Search for the cell housing the specified text and yield its [X, Y] center coordinate. 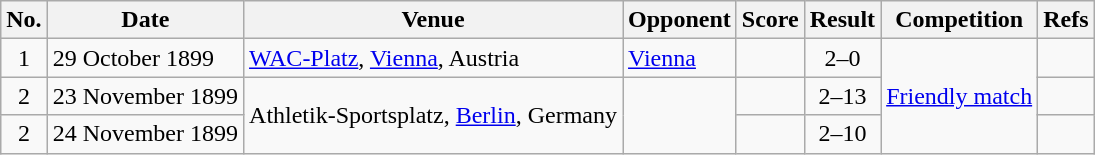
No. [24, 20]
Venue [434, 20]
Competition [960, 20]
24 November 1899 [145, 134]
2–13 [842, 96]
WAC-Platz, Vienna, Austria [434, 58]
Score [770, 20]
1 [24, 58]
23 November 1899 [145, 96]
Result [842, 20]
Opponent [680, 20]
Date [145, 20]
Refs [1066, 20]
2–10 [842, 134]
2–0 [842, 58]
Vienna [680, 58]
29 October 1899 [145, 58]
Athletik-Sportsplatz, Berlin, Germany [434, 115]
Friendly match [960, 96]
